Return the [X, Y] coordinate for the center point of the cell that contains the specified text.  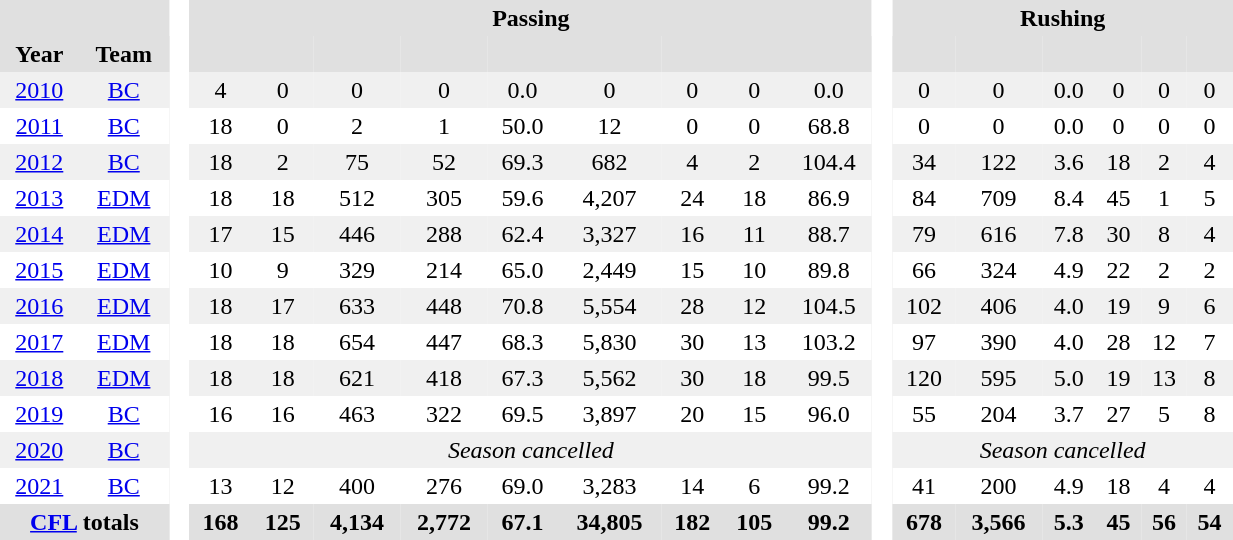
214 [444, 270]
34,805 [610, 522]
67.1 [522, 522]
104.5 [828, 306]
62.4 [522, 234]
75 [358, 162]
50.0 [522, 126]
122 [998, 162]
5,562 [610, 378]
11 [754, 234]
84 [924, 198]
67.3 [522, 378]
105 [754, 522]
463 [358, 414]
621 [358, 378]
276 [444, 486]
2019 [40, 414]
2010 [40, 90]
3,327 [610, 234]
3,566 [998, 522]
3,283 [610, 486]
2020 [40, 450]
5.3 [1069, 522]
418 [444, 378]
69.0 [522, 486]
86.9 [828, 198]
Rushing [1062, 18]
22 [1119, 270]
709 [998, 198]
70.8 [522, 306]
Year [40, 54]
2014 [40, 234]
59.6 [522, 198]
447 [444, 342]
633 [358, 306]
8.4 [1069, 198]
14 [692, 486]
2017 [40, 342]
103.2 [828, 342]
55 [924, 414]
654 [358, 342]
CFL totals [84, 522]
682 [610, 162]
200 [998, 486]
2,772 [444, 522]
104.4 [828, 162]
89.8 [828, 270]
400 [358, 486]
616 [998, 234]
595 [998, 378]
56 [1164, 522]
2013 [40, 198]
24 [692, 198]
446 [358, 234]
96.0 [828, 414]
65.0 [522, 270]
7.8 [1069, 234]
20 [692, 414]
288 [444, 234]
406 [998, 306]
678 [924, 522]
7 [1210, 342]
97 [924, 342]
68.3 [522, 342]
4,134 [358, 522]
2021 [40, 486]
99.5 [828, 378]
69.5 [522, 414]
3.7 [1069, 414]
3,897 [610, 414]
4,207 [610, 198]
2015 [40, 270]
390 [998, 342]
3.6 [1069, 162]
5,830 [610, 342]
Team [124, 54]
5.0 [1069, 378]
2016 [40, 306]
2,449 [610, 270]
5,554 [610, 306]
329 [358, 270]
125 [283, 522]
120 [924, 378]
69.3 [522, 162]
102 [924, 306]
512 [358, 198]
2012 [40, 162]
204 [998, 414]
79 [924, 234]
305 [444, 198]
66 [924, 270]
324 [998, 270]
68.8 [828, 126]
322 [444, 414]
182 [692, 522]
168 [221, 522]
2011 [40, 126]
88.7 [828, 234]
448 [444, 306]
27 [1119, 414]
41 [924, 486]
52 [444, 162]
2018 [40, 378]
Passing [532, 18]
54 [1210, 522]
34 [924, 162]
